Extract the [X, Y] coordinate from the center of the cell holding the provided text.  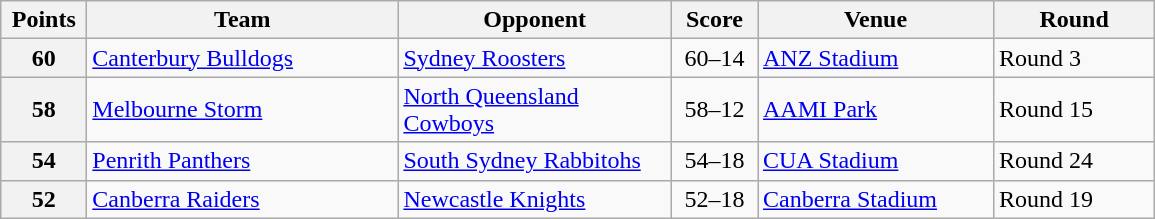
Round 19 [1074, 199]
Opponent [535, 20]
Round 3 [1074, 58]
South Sydney Rabbitohs [535, 161]
Score [714, 20]
Melbourne Storm [242, 110]
CUA Stadium [876, 161]
54 [44, 161]
60 [44, 58]
Canterbury Bulldogs [242, 58]
ANZ Stadium [876, 58]
AAMI Park [876, 110]
Canberra Stadium [876, 199]
Canberra Raiders [242, 199]
Penrith Panthers [242, 161]
Round [1074, 20]
60–14 [714, 58]
Round 24 [1074, 161]
Newcastle Knights [535, 199]
52–18 [714, 199]
Sydney Roosters [535, 58]
58–12 [714, 110]
Team [242, 20]
Points [44, 20]
58 [44, 110]
54–18 [714, 161]
Round 15 [1074, 110]
North Queensland Cowboys [535, 110]
Venue [876, 20]
52 [44, 199]
